Return (X, Y) of the center of cell containing provided text 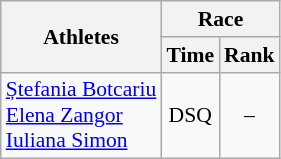
Rank (250, 55)
DSQ (190, 116)
Time (190, 55)
Ștefania BotcariuElena ZangorIuliana Simon (82, 116)
Race (220, 19)
Athletes (82, 36)
– (250, 116)
